Find where the given text appears and provide that cell's center as (X, Y) coordinate. 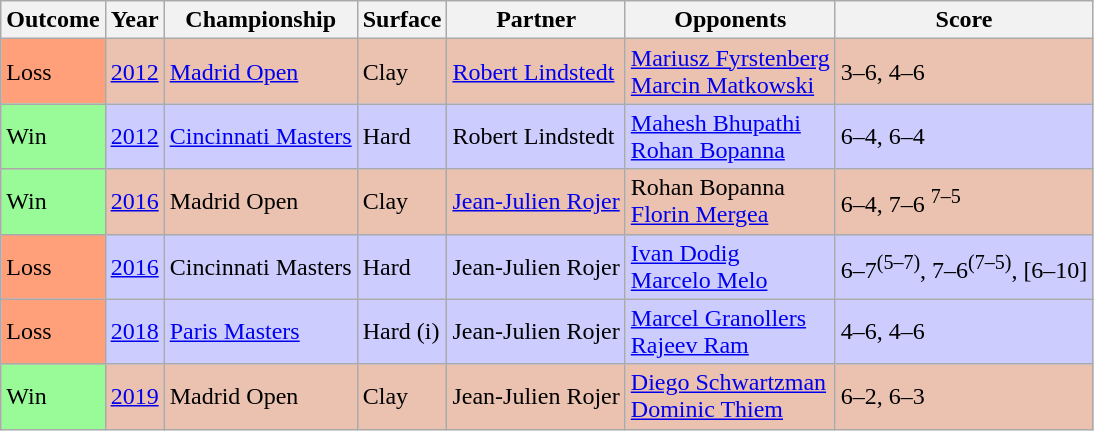
Surface (402, 20)
Outcome (53, 20)
Mariusz Fyrstenberg Marcin Matkowski (730, 72)
Championship (260, 20)
6–7(5–7), 7–6(7–5), [6–10] (964, 266)
Rohan Bopanna Florin Mergea (730, 202)
Marcel Granollers Rajeev Ram (730, 332)
6–4, 7–6 7–5 (964, 202)
Partner (536, 20)
Hard (i) (402, 332)
3–6, 4–6 (964, 72)
Ivan Dodig Marcelo Melo (730, 266)
Diego Schwartzman Dominic Thiem (730, 396)
Score (964, 20)
6–4, 6–4 (964, 136)
Mahesh Bhupathi Rohan Bopanna (730, 136)
6–2, 6–3 (964, 396)
Paris Masters (260, 332)
Opponents (730, 20)
2019 (134, 396)
2018 (134, 332)
Year (134, 20)
4–6, 4–6 (964, 332)
